Detect which cell encompasses the target text, then output its [x, y] center coordinate. 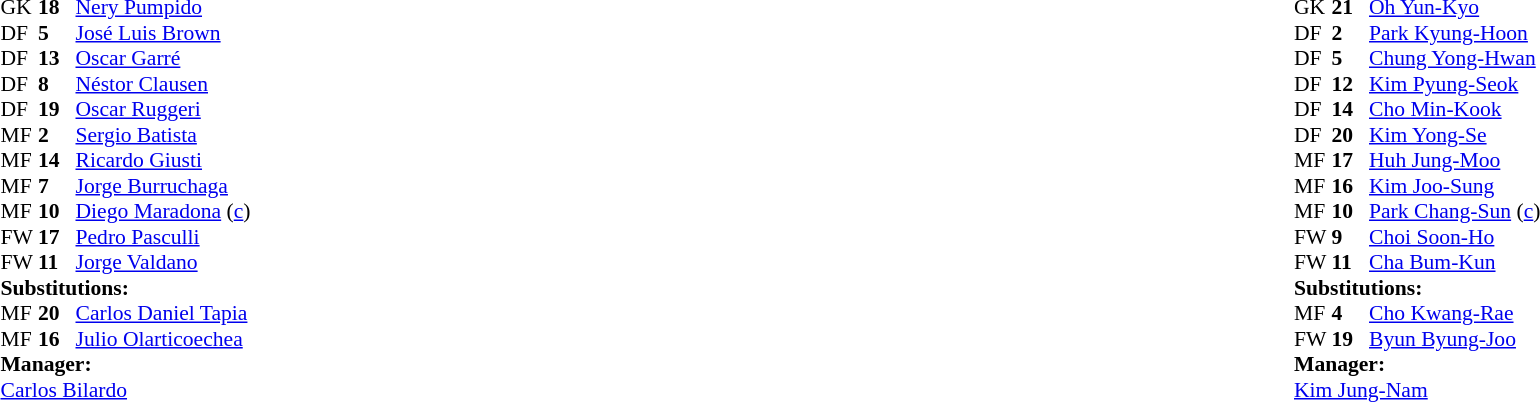
Néstor Clausen [164, 84]
12 [1351, 84]
7 [57, 186]
Choi Soon-Ho [1454, 237]
Kim Joo-Sung [1454, 186]
Pedro Pasculli [164, 237]
Oscar Garré [164, 59]
Huh Jung-Moo [1454, 161]
13 [57, 59]
Kim Pyung-Seok [1454, 84]
Park Kyung-Hoon [1454, 33]
8 [57, 84]
Carlos Daniel Tapia [164, 313]
Diego Maradona (c) [164, 211]
Park Chang-Sun (c) [1454, 211]
Oscar Ruggeri [164, 109]
Cho Min-Kook [1454, 109]
Jorge Valdano [164, 263]
4 [1351, 313]
José Luis Brown [164, 33]
Chung Yong-Hwan [1454, 59]
Ricardo Giusti [164, 161]
Cha Bum-Kun [1454, 263]
Cho Kwang-Rae [1454, 313]
Julio Olarticoechea [164, 339]
Kim Yong-Se [1454, 135]
Byun Byung-Joo [1454, 339]
Jorge Burruchaga [164, 186]
9 [1351, 237]
Sergio Batista [164, 135]
